From the cell containing the given text, extract its center point as [X, Y] coordinate. 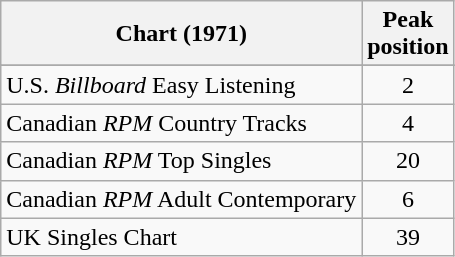
Canadian RPM Top Singles [182, 161]
Canadian RPM Adult Contemporary [182, 199]
Peakposition [408, 34]
6 [408, 199]
20 [408, 161]
U.S. Billboard Easy Listening [182, 85]
Chart (1971) [182, 34]
Canadian RPM Country Tracks [182, 123]
39 [408, 237]
UK Singles Chart [182, 237]
4 [408, 123]
2 [408, 85]
